From the cell containing the given text, extract its center point as (X, Y) coordinate. 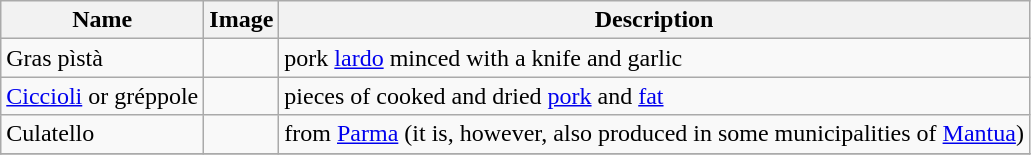
Name (102, 20)
Ciccioli or gréppole (102, 96)
from Parma (it is, however, also produced in some municipalities of Mantua) (654, 134)
pieces of cooked and dried pork and fat (654, 96)
pork lardo minced with a knife and garlic (654, 58)
Culatello (102, 134)
Gras pìstà (102, 58)
Image (242, 20)
Description (654, 20)
